Extract the [x, y] coordinate from the center of the cell holding the provided text.  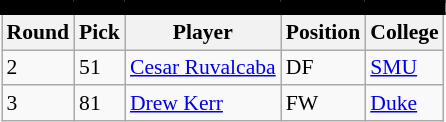
2 [38, 68]
Position [323, 32]
DF [323, 68]
SMU [404, 68]
Drew Kerr [203, 104]
81 [100, 104]
Round [38, 32]
Player [203, 32]
51 [100, 68]
FW [323, 104]
3 [38, 104]
Cesar Ruvalcaba [203, 68]
Pick [100, 32]
Duke [404, 104]
College [404, 32]
